Identify which cell holds the provided text, then report its (X, Y) central coordinate. 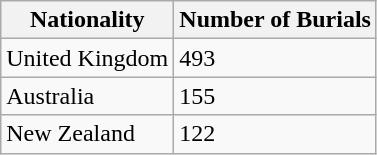
493 (276, 58)
New Zealand (88, 134)
Nationality (88, 20)
Australia (88, 96)
122 (276, 134)
United Kingdom (88, 58)
Number of Burials (276, 20)
155 (276, 96)
